Find where the given text appears and provide that cell's center as [X, Y] coordinate. 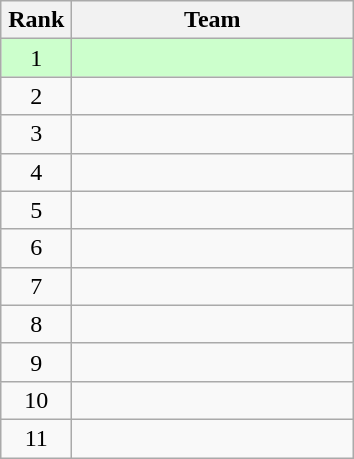
3 [36, 134]
9 [36, 362]
8 [36, 324]
Rank [36, 20]
7 [36, 286]
10 [36, 400]
5 [36, 210]
1 [36, 58]
2 [36, 96]
11 [36, 438]
4 [36, 172]
Team [212, 20]
6 [36, 248]
